Output the (X, Y) coordinate of the center of the cell containing the given text.  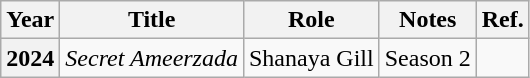
Secret Ameerzada (152, 58)
Season 2 (428, 58)
2024 (30, 58)
Year (30, 20)
Notes (428, 20)
Shanaya Gill (311, 58)
Title (152, 20)
Role (311, 20)
Ref. (502, 20)
